Scan for the cell matching the given text and deliver its (x, y) coordinate at center. 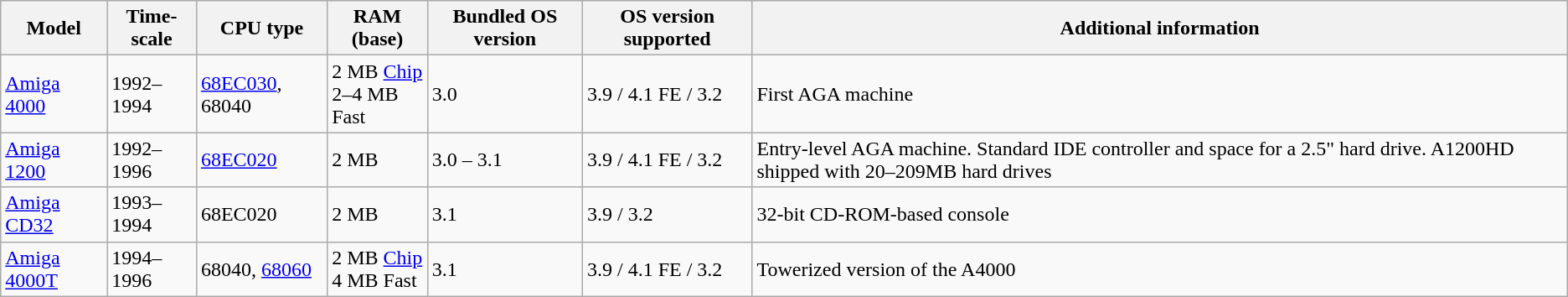
Towerized version of the A4000 (1159, 268)
68040, 68060 (261, 268)
Model (54, 29)
68EC030, 68040 (261, 94)
1993–1994 (152, 215)
OS version supported (667, 29)
1994–1996 (152, 268)
1992–1996 (152, 159)
32-bit CD-ROM-based console (1159, 215)
3.0 (504, 94)
Time­scale (152, 29)
Amiga 4000T (54, 268)
Amiga 4000 (54, 94)
Additional information (1159, 29)
3.0 – 3.1 (504, 159)
3.9 / 3.2 (667, 215)
RAM (base) (378, 29)
Bundled OS version (504, 29)
CPU type (261, 29)
1992–1994 (152, 94)
2 MB Chip4 MB Fast (378, 268)
Amiga CD32 (54, 215)
Entry-level AGA machine. Standard IDE controller and space for a 2.5" hard drive. A1200HD shipped with 20–209MB hard drives (1159, 159)
Amiga 1200 (54, 159)
First AGA machine (1159, 94)
2 MB Chip2–4 MB Fast (378, 94)
